Provide the [X, Y] coordinate of the cell's center where the given text is located.  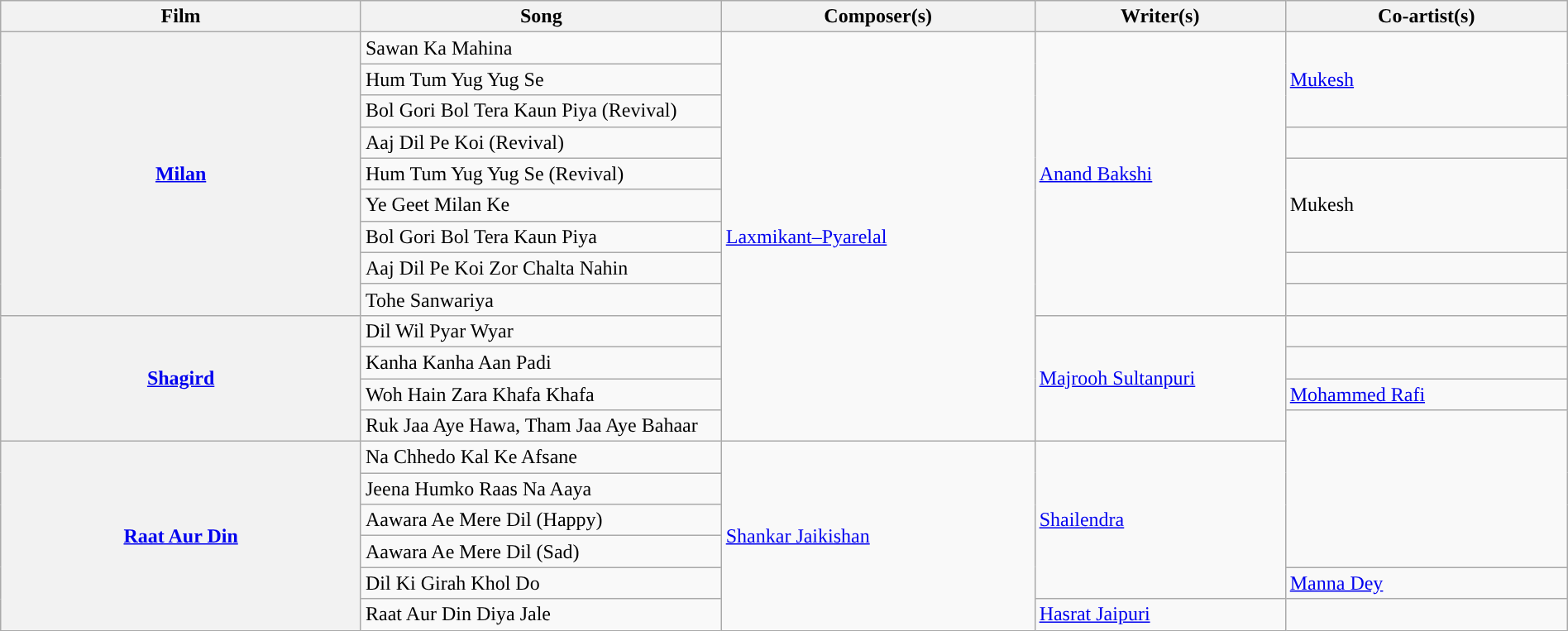
Dil Ki Girah Khol Do [541, 583]
Mohammed Rafi [1426, 394]
Aaj Dil Pe Koi Zor Chalta Nahin [541, 268]
Film [181, 17]
Shankar Jaikishan [878, 536]
Sawan Ka Mahina [541, 48]
Ruk Jaa Aye Hawa, Tham Jaa Aye Bahaar [541, 426]
Raat Aur Din Diya Jale [541, 614]
Dil Wil Pyar Wyar [541, 331]
Jeena Humko Raas Na Aaya [541, 489]
Tohe Sanwariya [541, 299]
Bol Gori Bol Tera Kaun Piya (Revival) [541, 111]
Hum Tum Yug Yug Se (Revival) [541, 174]
Aawara Ae Mere Dil (Happy) [541, 520]
Ye Geet Milan Ke [541, 205]
Milan [181, 174]
Majrooh Sultanpuri [1159, 378]
Kanha Kanha Aan Padi [541, 362]
Shailendra [1159, 520]
Writer(s) [1159, 17]
Hasrat Jaipuri [1159, 614]
Hum Tum Yug Yug Se [541, 79]
Co-artist(s) [1426, 17]
Bol Gori Bol Tera Kaun Piya [541, 237]
Aaj Dil Pe Koi (Revival) [541, 142]
Woh Hain Zara Khafa Khafa [541, 394]
Manna Dey [1426, 583]
Composer(s) [878, 17]
Anand Bakshi [1159, 174]
Aawara Ae Mere Dil (Sad) [541, 552]
Laxmikant–Pyarelal [878, 237]
Shagird [181, 378]
Na Chhedo Kal Ke Afsane [541, 457]
Raat Aur Din [181, 536]
Song [541, 17]
